Pinpoint the cell where the given text exists, returning its [x, y] midpoint coordinate. 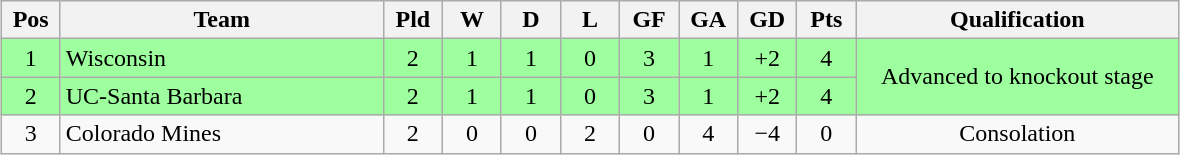
D [530, 20]
Pts [826, 20]
L [590, 20]
Team [222, 20]
Consolation [1018, 134]
GD [768, 20]
GF [650, 20]
GA [708, 20]
Wisconsin [222, 58]
Advanced to knockout stage [1018, 77]
−4 [768, 134]
Pos [30, 20]
Qualification [1018, 20]
W [472, 20]
Pld [412, 20]
Colorado Mines [222, 134]
UC-Santa Barbara [222, 96]
